From the cell containing the given text, extract its center point as (x, y) coordinate. 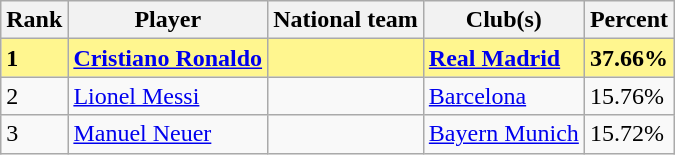
15.72% (628, 134)
15.76% (628, 96)
Percent (628, 20)
Rank (34, 20)
2 (34, 96)
Club(s) (504, 20)
37.66% (628, 58)
Manuel Neuer (168, 134)
3 (34, 134)
Player (168, 20)
National team (346, 20)
Real Madrid (504, 58)
Barcelona (504, 96)
1 (34, 58)
Cristiano Ronaldo (168, 58)
Bayern Munich (504, 134)
Lionel Messi (168, 96)
